Return the (x, y) coordinate for the center point of the cell that contains the specified text.  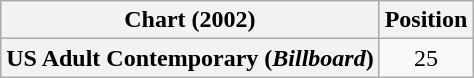
Chart (2002) (190, 20)
US Adult Contemporary (Billboard) (190, 58)
Position (426, 20)
25 (426, 58)
